Identify which cell holds the provided text, then report its [x, y] central coordinate. 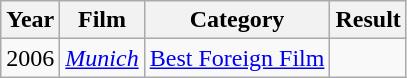
Category [237, 20]
Best Foreign Film [237, 58]
Year [30, 20]
Result [368, 20]
2006 [30, 58]
Film [102, 20]
Munich [102, 58]
